Pinpoint the cell where the given text exists, returning its (x, y) midpoint coordinate. 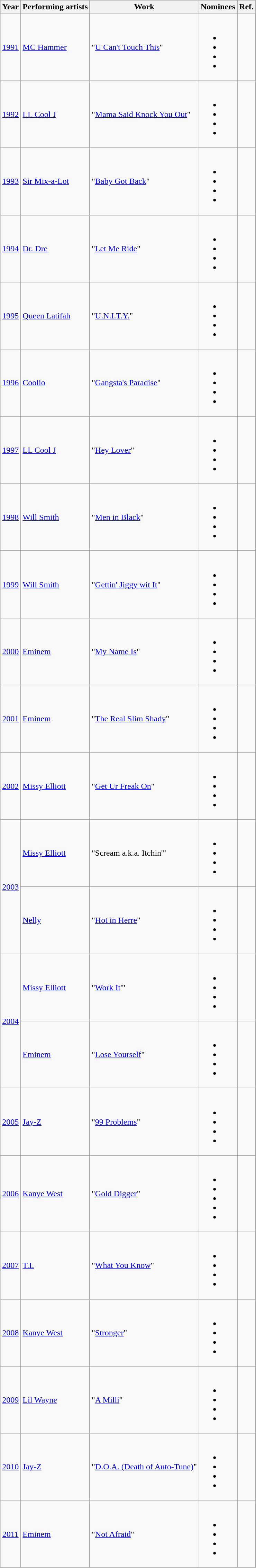
"Lose Yourself" (144, 1055)
2000 (10, 651)
"Hot in Herre" (144, 920)
Sir Mix-a-Lot (55, 181)
1992 (10, 114)
"99 Problems" (144, 1122)
2009 (10, 1400)
"The Real Slim Shady" (144, 719)
Queen Latifah (55, 316)
Coolio (55, 383)
1997 (10, 450)
2006 (10, 1193)
1995 (10, 316)
1996 (10, 383)
T.I. (55, 1265)
2008 (10, 1333)
Nelly (55, 920)
"U.N.I.T.Y." (144, 316)
"Gettin' Jiggy wit It" (144, 584)
"Gold Digger" (144, 1193)
"Scream a.k.a. Itchin'" (144, 853)
1994 (10, 249)
1999 (10, 584)
"D.O.A. (Death of Auto-Tune)" (144, 1467)
2003 (10, 887)
2002 (10, 786)
2005 (10, 1122)
"U Can't Touch This" (144, 47)
MC Hammer (55, 47)
2004 (10, 1021)
Lil Wayne (55, 1400)
"Not Afraid" (144, 1534)
Work (144, 7)
"Men in Black" (144, 517)
1993 (10, 181)
"Stronger" (144, 1333)
"Baby Got Back" (144, 181)
"Mama Said Knock You Out" (144, 114)
"Work It'" (144, 988)
Ref. (246, 7)
Performing artists (55, 7)
"Hey Lover" (144, 450)
"What You Know" (144, 1265)
1991 (10, 47)
"Gangsta's Paradise" (144, 383)
Nominees (218, 7)
"Let Me Ride" (144, 249)
Dr. Dre (55, 249)
Year (10, 7)
2011 (10, 1534)
"A Milli" (144, 1400)
1998 (10, 517)
2010 (10, 1467)
2001 (10, 719)
"Get Ur Freak On" (144, 786)
"My Name Is" (144, 651)
2007 (10, 1265)
